Return the [x, y] coordinate for the center point of the cell that contains the specified text.  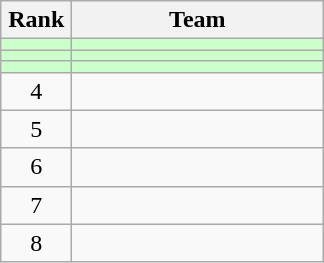
Team [198, 20]
6 [36, 167]
8 [36, 243]
5 [36, 129]
4 [36, 91]
7 [36, 205]
Rank [36, 20]
